Detect which cell encompasses the target text, then output its [x, y] center coordinate. 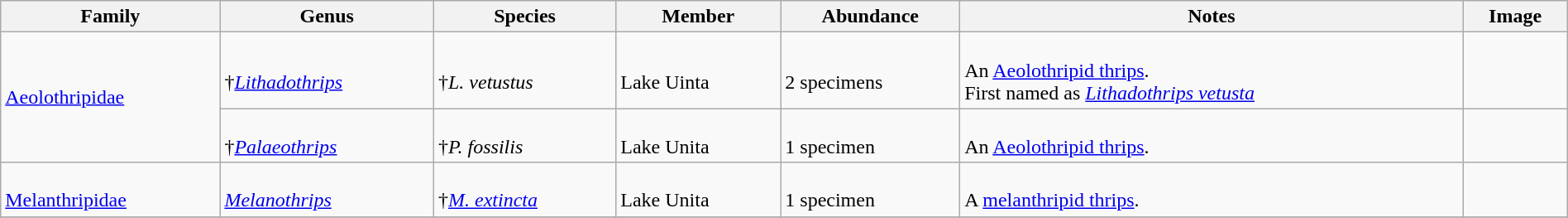
Image [1515, 17]
An Aeolothripid thrips. First named as Lithadothrips vetusta [1212, 70]
Lake Uinta [698, 70]
Species [524, 17]
Family [111, 17]
†Lithadothrips [327, 70]
An Aeolothripid thrips. [1212, 136]
Genus [327, 17]
Aeolothripidae [111, 98]
Member [698, 17]
2 specimens [870, 70]
†M. extincta [524, 189]
Abundance [870, 17]
Melanthripidae [111, 189]
Notes [1212, 17]
†Palaeothrips [327, 136]
Melanothrips [327, 189]
A melanthripid thrips. [1212, 189]
†L. vetustus [524, 70]
†P. fossilis [524, 136]
